Detect which cell encompasses the target text, then output its [x, y] center coordinate. 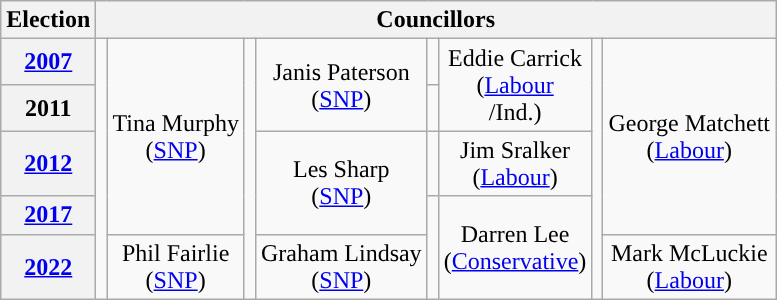
Janis Paterson(SNP) [341, 85]
Darren Lee(Conservative) [515, 248]
Graham Lindsay(SNP) [341, 266]
2022 [48, 266]
George Matchett(Labour) [690, 136]
Phil Fairlie(SNP) [176, 266]
2012 [48, 164]
Mark McLuckie(Labour) [690, 266]
2011 [48, 108]
Eddie Carrick(Labour/Ind.) [515, 85]
Tina Murphy(SNP) [176, 136]
Councillors [436, 20]
2007 [48, 62]
Les Sharp(SNP) [341, 182]
2017 [48, 215]
Jim Sralker(Labour) [515, 164]
Election [48, 20]
